Provide the (X, Y) coordinate of the cell's center where the given text is located.  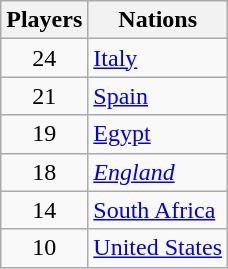
England (158, 172)
Italy (158, 58)
21 (44, 96)
18 (44, 172)
United States (158, 248)
24 (44, 58)
10 (44, 248)
Spain (158, 96)
Nations (158, 20)
19 (44, 134)
Egypt (158, 134)
14 (44, 210)
South Africa (158, 210)
Players (44, 20)
